Scan for the cell matching the given text and deliver its (x, y) coordinate at center. 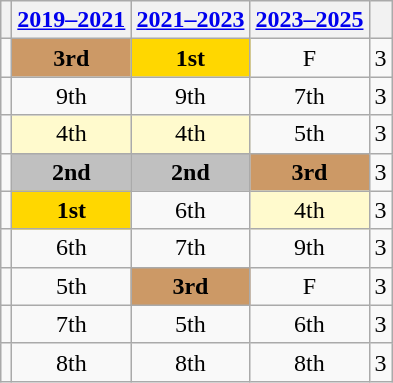
2021–2023 (190, 20)
2019–2021 (72, 20)
2023–2025 (310, 20)
